Pinpoint the cell where the given text exists, returning its [X, Y] midpoint coordinate. 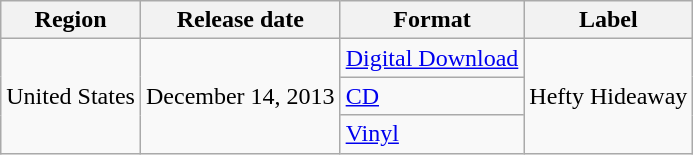
Hefty Hideaway [608, 96]
Region [71, 20]
December 14, 2013 [240, 96]
Format [432, 20]
United States [71, 96]
Release date [240, 20]
Label [608, 20]
Digital Download [432, 58]
Vinyl [432, 134]
CD [432, 96]
